Search for the cell housing the specified text and yield its (X, Y) center coordinate. 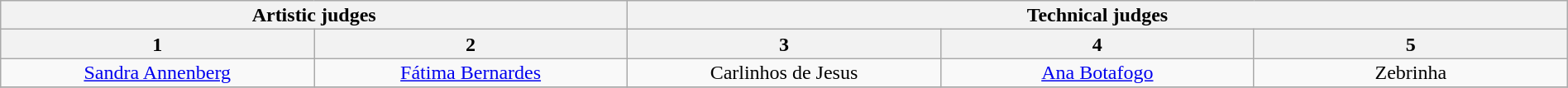
Zebrinha (1411, 72)
Sandra Annenberg (157, 72)
2 (471, 44)
Carlinhos de Jesus (784, 72)
Ana Botafogo (1097, 72)
5 (1411, 44)
Technical judges (1098, 15)
3 (784, 44)
Fátima Bernardes (471, 72)
1 (157, 44)
Artistic judges (314, 15)
4 (1097, 44)
